Search for the cell housing the specified text and yield its (X, Y) center coordinate. 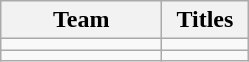
Team (82, 20)
Titles (205, 20)
